Determine the [x, y] coordinate at the center of the cell enclosing the given text.  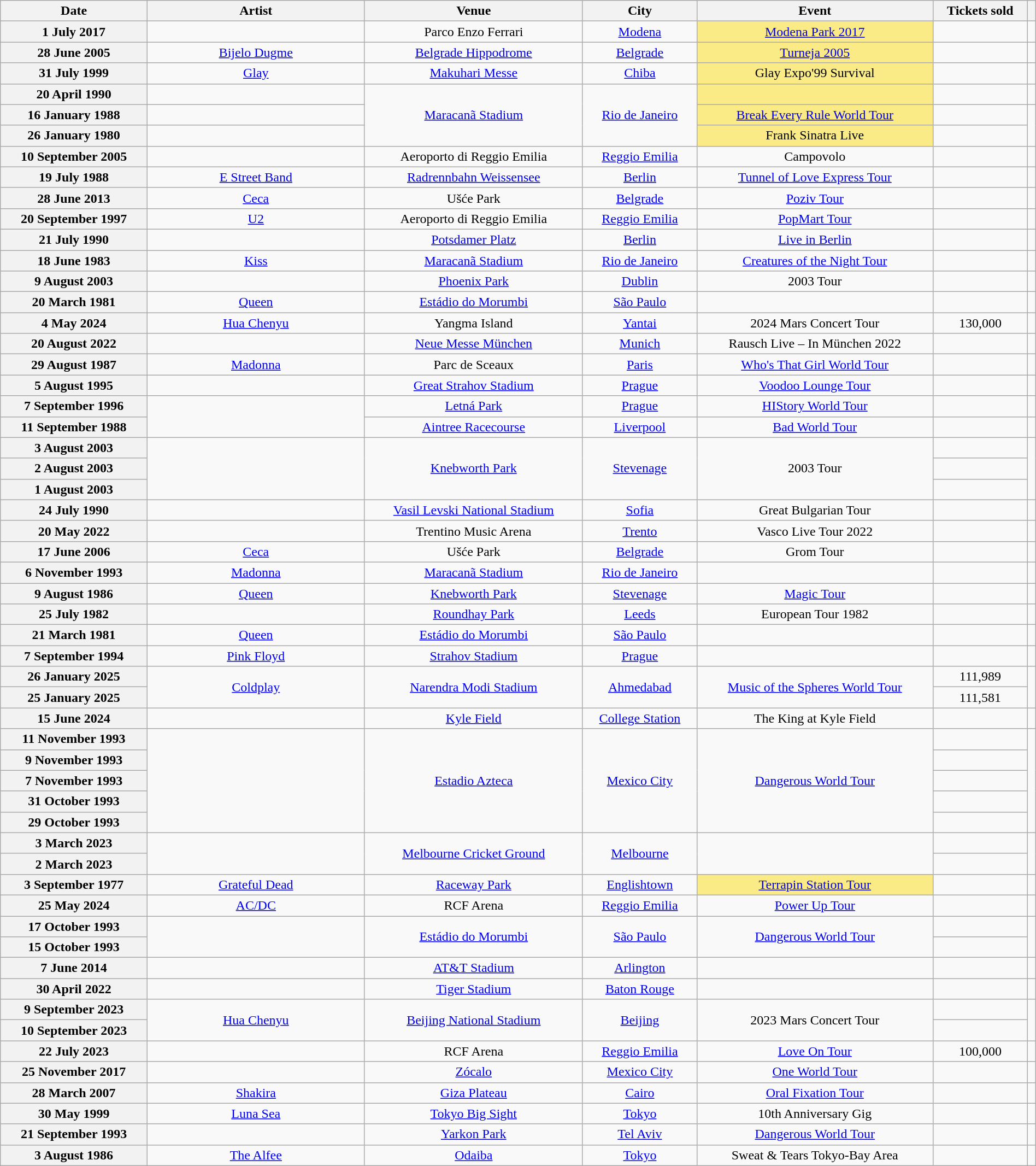
Kiss [256, 261]
Tel Aviv [639, 1134]
Modena Park 2017 [815, 32]
25 November 2017 [74, 1072]
21 March 1981 [74, 635]
25 July 1982 [74, 614]
HIStory World Tour [815, 406]
20 April 1990 [74, 94]
Tunnel of Love Express Tour [815, 177]
Vasil Levski National Stadium [473, 510]
Neue Messe München [473, 344]
28 March 2007 [74, 1093]
AT&T Stadium [473, 968]
20 March 1981 [74, 302]
9 August 2003 [74, 282]
Power Up Tour [815, 905]
30 April 2022 [74, 989]
Sweat & Tears Tokyo-Bay Area [815, 1155]
21 July 1990 [74, 239]
City [639, 11]
17 October 1993 [74, 927]
Yangma Island [473, 323]
11 November 1993 [74, 739]
4 May 2024 [74, 323]
29 October 1993 [74, 822]
7 September 1994 [74, 656]
5 August 1995 [74, 385]
Turneja 2005 [815, 52]
26 January 1980 [74, 136]
3 August 2003 [74, 448]
Music of the Spheres World Tour [815, 687]
18 June 1983 [74, 261]
Beijing [639, 1020]
15 June 2024 [74, 718]
2 March 2023 [74, 864]
Grom Tour [815, 552]
Kyle Field [473, 718]
2024 Mars Concert Tour [815, 323]
3 September 1977 [74, 884]
Terrapin Station Tour [815, 884]
20 August 2022 [74, 344]
130,000 [980, 323]
Break Every Rule World Tour [815, 115]
Parc de Sceaux [473, 365]
Paris [639, 365]
11 September 1988 [74, 427]
20 September 1997 [74, 219]
Beijing National Stadium [473, 1020]
U2 [256, 219]
Trentino Music Arena [473, 531]
Potsdamer Platz [473, 239]
Modena [639, 32]
AC/DC [256, 905]
Tickets sold [980, 11]
1 July 2017 [74, 32]
10th Anniversary Gig [815, 1114]
The Alfee [256, 1155]
Ahmedabad [639, 687]
30 May 1999 [74, 1114]
17 June 2006 [74, 552]
Luna Sea [256, 1114]
Raceway Park [473, 884]
Estadio Azteca [473, 781]
Grateful Dead [256, 884]
Belgrade Hippodrome [473, 52]
Poziv Tour [815, 198]
3 March 2023 [74, 843]
Rausch Live – In München 2022 [815, 344]
16 January 1988 [74, 115]
Dublin [639, 282]
Voodoo Lounge Tour [815, 385]
7 September 1996 [74, 406]
Campovolo [815, 156]
22 July 2023 [74, 1051]
Great Strahov Stadium [473, 385]
10 September 2005 [74, 156]
6 November 1993 [74, 572]
15 October 1993 [74, 947]
Yarkon Park [473, 1134]
Coldplay [256, 687]
Bijelo Dugme [256, 52]
1 August 2003 [74, 489]
111,581 [980, 698]
Leeds [639, 614]
9 August 1986 [74, 593]
Pink Floyd [256, 656]
28 June 2005 [74, 52]
Tiger Stadium [473, 989]
One World Tour [815, 1072]
Sofia [639, 510]
7 November 1993 [74, 781]
Cairo [639, 1093]
Odaiba [473, 1155]
3 August 1986 [74, 1155]
Glay [256, 73]
Artist [256, 11]
21 September 1993 [74, 1134]
Baton Rouge [639, 989]
Phoenix Park [473, 282]
Arlington [639, 968]
Chiba [639, 73]
111,989 [980, 677]
Tokyo Big Sight [473, 1114]
Vasco Live Tour 2022 [815, 531]
31 July 1999 [74, 73]
Great Bulgarian Tour [815, 510]
Narendra Modi Stadium [473, 687]
Liverpool [639, 427]
Aintree Racecourse [473, 427]
24 July 1990 [74, 510]
PopMart Tour [815, 219]
Shakira [256, 1093]
2023 Mars Concert Tour [815, 1020]
Radrennbahn Weissensee [473, 177]
Love On Tour [815, 1051]
Letná Park [473, 406]
Giza Plateau [473, 1093]
20 May 2022 [74, 531]
29 August 1987 [74, 365]
25 January 2025 [74, 698]
College Station [639, 718]
Parco Enzo Ferrari [473, 32]
Melbourne [639, 853]
Date [74, 11]
Munich [639, 344]
19 July 1988 [74, 177]
Zócalo [473, 1072]
Venue [473, 11]
31 October 1993 [74, 801]
9 November 1993 [74, 760]
7 June 2014 [74, 968]
The King at Kyle Field [815, 718]
Strahov Stadium [473, 656]
Frank Sinatra Live [815, 136]
Englishtown [639, 884]
Who's That Girl World Tour [815, 365]
2 August 2003 [74, 468]
10 September 2023 [74, 1030]
Glay Expo'99 Survival [815, 73]
Melbourne Cricket Ground [473, 853]
E Street Band [256, 177]
Bad World Tour [815, 427]
Event [815, 11]
Oral Fixation Tour [815, 1093]
European Tour 1982 [815, 614]
Makuhari Messe [473, 73]
Magic Tour [815, 593]
Yantai [639, 323]
Roundhay Park [473, 614]
100,000 [980, 1051]
Live in Berlin [815, 239]
Creatures of the Night Tour [815, 261]
9 September 2023 [74, 1010]
Trento [639, 531]
26 January 2025 [74, 677]
25 May 2024 [74, 905]
28 June 2013 [74, 198]
